Identify which cell holds the provided text, then report its (x, y) central coordinate. 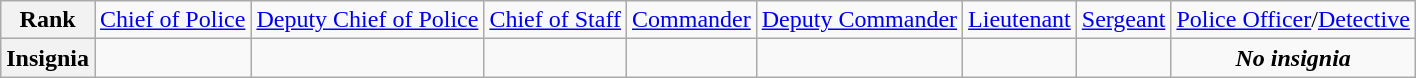
Chief of Staff (556, 20)
Commander (692, 20)
Chief of Police (173, 20)
Deputy Commander (859, 20)
Insignia (48, 58)
Police Officer/Detective (1294, 20)
Rank (48, 20)
No insignia (1294, 58)
Deputy Chief of Police (368, 20)
Sergeant (1124, 20)
Lieutenant (1020, 20)
